For the text-containing cell, return its midpoint in (X, Y) coordinate format. 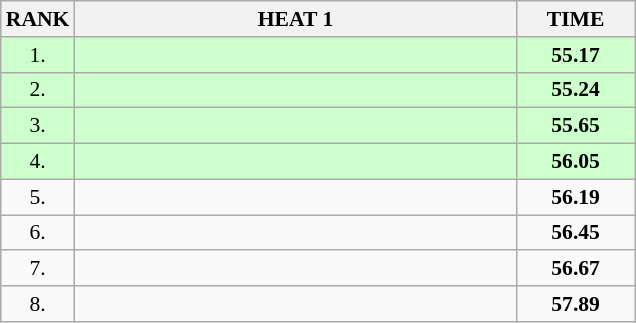
55.65 (576, 126)
1. (38, 55)
HEAT 1 (295, 19)
56.67 (576, 269)
55.24 (576, 90)
2. (38, 90)
3. (38, 126)
6. (38, 233)
56.19 (576, 197)
57.89 (576, 304)
5. (38, 197)
7. (38, 269)
TIME (576, 19)
55.17 (576, 55)
RANK (38, 19)
4. (38, 162)
56.05 (576, 162)
56.45 (576, 233)
8. (38, 304)
